Identify which cell holds the provided text, then report its (x, y) central coordinate. 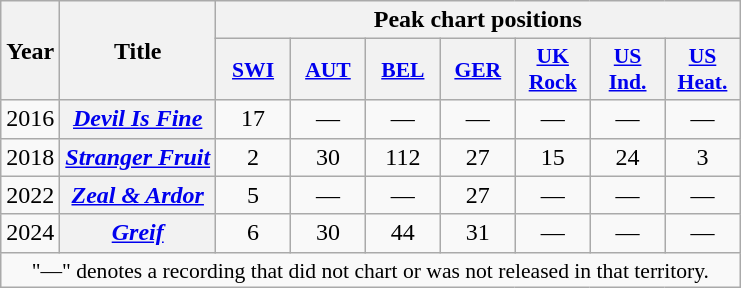
UK Rock (552, 70)
31 (478, 233)
3 (702, 157)
Stranger Fruit (138, 157)
Greif (138, 233)
US Heat. (702, 70)
"—" denotes a recording that did not chart or was not released in that territory. (370, 270)
2022 (30, 195)
Peak chart positions (478, 20)
2024 (30, 233)
15 (552, 157)
Title (138, 50)
2016 (30, 119)
112 (402, 157)
2018 (30, 157)
Zeal & Ardor (138, 195)
Year (30, 50)
US Ind. (628, 70)
BEL (402, 70)
2 (254, 157)
AUT (328, 70)
17 (254, 119)
6 (254, 233)
5 (254, 195)
44 (402, 233)
SWI (254, 70)
24 (628, 157)
Devil Is Fine (138, 119)
GER (478, 70)
